Search for the cell housing the specified text and yield its (X, Y) center coordinate. 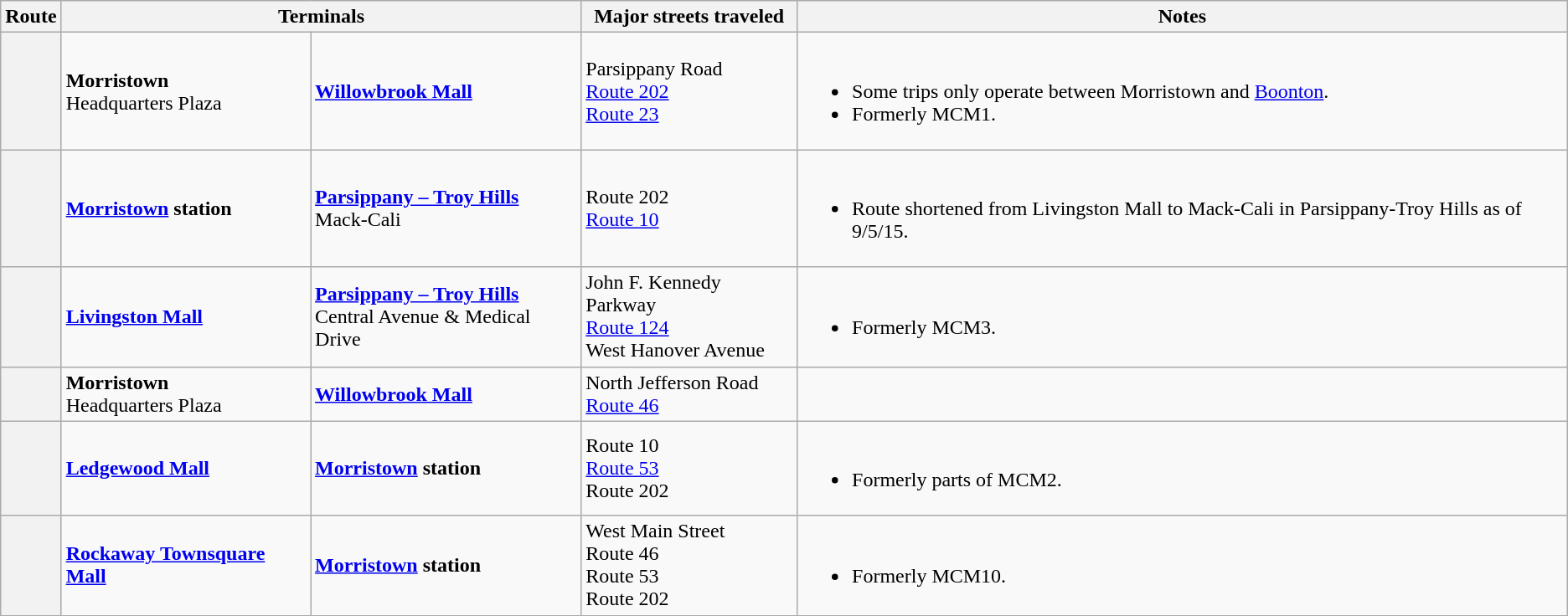
Formerly MCM10. (1183, 566)
Terminals (322, 17)
Notes (1183, 17)
Route shortened from Livingston Mall to Mack-Cali in Parsippany-Troy Hills as of 9/5/15. (1183, 208)
Major streets traveled (689, 17)
Parsippany – Troy HillsMack-Cali (446, 208)
Livingston Mall (186, 316)
Rockaway Townsquare Mall (186, 566)
John F. Kennedy ParkwayRoute 124West Hanover Avenue (689, 316)
Route 202Route 10 (689, 208)
Ledgewood Mall (186, 469)
Route 10Route 53Route 202 (689, 469)
Parsippany – Troy HillsCentral Avenue & Medical Drive (446, 316)
Some trips only operate between Morristown and Boonton.Formerly MCM1. (1183, 91)
Formerly parts of MCM2. (1183, 469)
North Jefferson RoadRoute 46 (689, 393)
Route (31, 17)
West Main StreetRoute 46Route 53Route 202 (689, 566)
Parsippany RoadRoute 202Route 23 (689, 91)
Formerly MCM3. (1183, 316)
